Return the [X, Y] coordinate for the center point of the cell that contains the specified text.  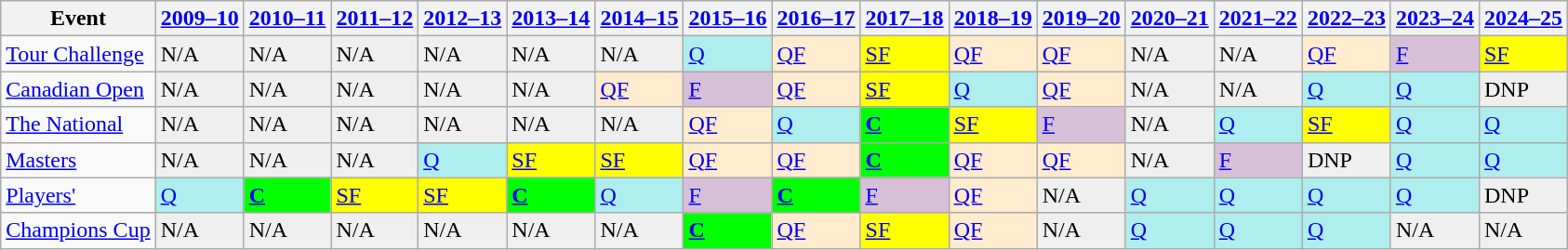
2013–14 [551, 19]
2016–17 [817, 19]
Champions Cup [78, 230]
2019–20 [1081, 19]
The National [78, 125]
2012–13 [463, 19]
2009–10 [199, 19]
Tour Challenge [78, 54]
Players' [78, 195]
2020–21 [1170, 19]
2017–18 [904, 19]
2021–22 [1257, 19]
2023–24 [1434, 19]
2024–25 [1523, 19]
2014–15 [640, 19]
2015–16 [727, 19]
2011–12 [375, 19]
Masters [78, 160]
2010–11 [287, 19]
Canadian Open [78, 89]
2018–19 [993, 19]
2022–23 [1347, 19]
Event [78, 19]
